Extract the (x, y) coordinate from the center of the cell holding the provided text.  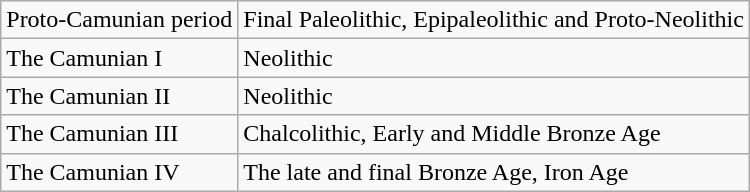
The Camunian II (120, 96)
Proto-Camunian period (120, 20)
The Camunian IV (120, 172)
Final Paleolithic, Epipaleolithic and Proto-Neolithic (494, 20)
The late and final Bronze Age, Iron Age (494, 172)
The Camunian III (120, 134)
Chalcolithic, Early and Middle Bronze Age (494, 134)
The Camunian I (120, 58)
